Scan for the cell matching the given text and deliver its [x, y] coordinate at center. 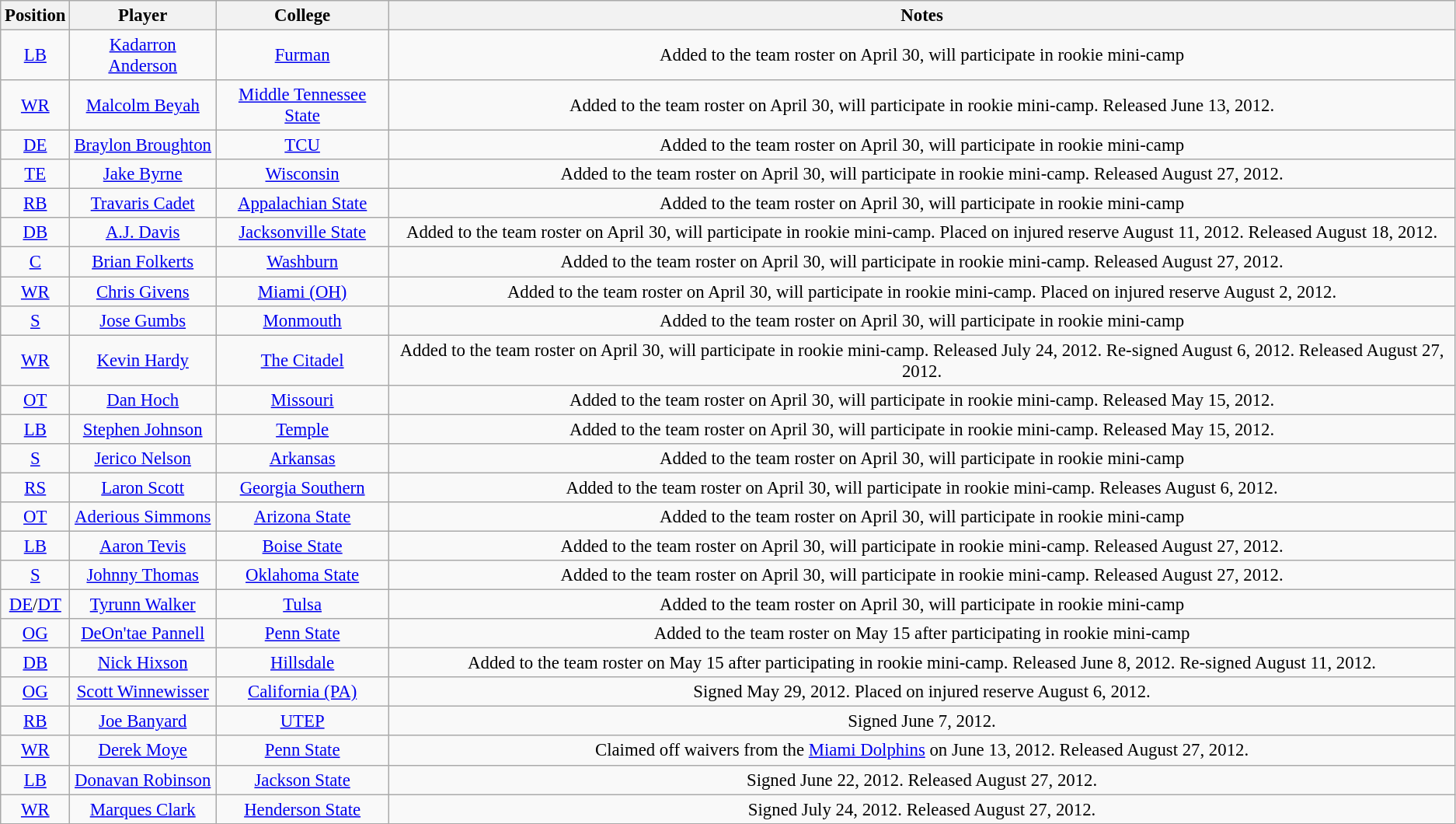
Added to the team roster on April 30, will participate in rookie mini-camp. Placed on injured reserve August 2, 2012. [922, 292]
TE [36, 174]
Miami (OH) [303, 292]
Jackson State [303, 780]
Signed June 22, 2012. Released August 27, 2012. [922, 780]
Dan Hoch [143, 400]
Oklahoma State [303, 575]
College [303, 16]
Stephen Johnson [143, 429]
Added to the team roster on April 30, will participate in rookie mini-camp. Releases August 6, 2012. [922, 487]
Arkansas [303, 459]
Laron Scott [143, 487]
Derek Moye [143, 751]
Nick Hixson [143, 663]
Malcolm Beyah [143, 106]
Jose Gumbs [143, 320]
Scott Winnewisser [143, 692]
Jacksonville State [303, 232]
Georgia Southern [303, 487]
Claimed off waivers from the Miami Dolphins on June 13, 2012. Released August 27, 2012. [922, 751]
Furman [303, 56]
Chris Givens [143, 292]
Added to the team roster on May 15 after participating in rookie mini-camp. Released June 8, 2012. Re-signed August 11, 2012. [922, 663]
Kevin Hardy [143, 361]
Marques Clark [143, 809]
Travaris Cadet [143, 204]
Brian Folkerts [143, 262]
A.J. Davis [143, 232]
Braylon Broughton [143, 145]
Added to the team roster on April 30, will participate in rookie mini-camp. Placed on injured reserve August 11, 2012. Released August 18, 2012. [922, 232]
DE/DT [36, 605]
RS [36, 487]
DeOn'tae Pannell [143, 634]
Monmouth [303, 320]
Aaron Tevis [143, 546]
Missouri [303, 400]
Middle Tennessee State [303, 106]
Appalachian State [303, 204]
Arizona State [303, 517]
Signed June 7, 2012. [922, 721]
Donavan Robinson [143, 780]
Aderious Simmons [143, 517]
Joe Banyard [143, 721]
Added to the team roster on April 30, will participate in rookie mini-camp. Released June 13, 2012. [922, 106]
California (PA) [303, 692]
Added to the team roster on May 15 after participating in rookie mini-camp [922, 634]
DE [36, 145]
Wisconsin [303, 174]
Tyrunn Walker [143, 605]
Johnny Thomas [143, 575]
Signed July 24, 2012. Released August 27, 2012. [922, 809]
Notes [922, 16]
TCU [303, 145]
Position [36, 16]
Hillsdale [303, 663]
C [36, 262]
Jake Byrne [143, 174]
Temple [303, 429]
The Citadel [303, 361]
Kadarron Anderson [143, 56]
Signed May 29, 2012. Placed on injured reserve August 6, 2012. [922, 692]
Jerico Nelson [143, 459]
Player [143, 16]
Washburn [303, 262]
Boise State [303, 546]
Henderson State [303, 809]
Tulsa [303, 605]
UTEP [303, 721]
